Extract the (x, y) coordinate from the center of the cell holding the provided text.  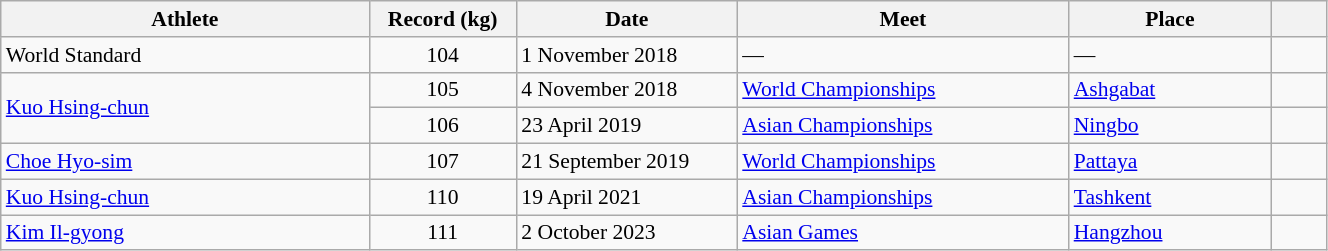
111 (442, 233)
19 April 2021 (626, 197)
Pattaya (1170, 162)
104 (442, 55)
4 November 2018 (626, 90)
Ashgabat (1170, 90)
Place (1170, 19)
1 November 2018 (626, 55)
110 (442, 197)
21 September 2019 (626, 162)
Date (626, 19)
Meet (902, 19)
106 (442, 126)
Tashkent (1170, 197)
Athlete (185, 19)
Choe Hyo-sim (185, 162)
2 October 2023 (626, 233)
105 (442, 90)
Record (kg) (442, 19)
Ningbo (1170, 126)
107 (442, 162)
World Standard (185, 55)
Kim Il-gyong (185, 233)
Asian Games (902, 233)
Hangzhou (1170, 233)
23 April 2019 (626, 126)
